Detect which cell encompasses the target text, then output its [X, Y] center coordinate. 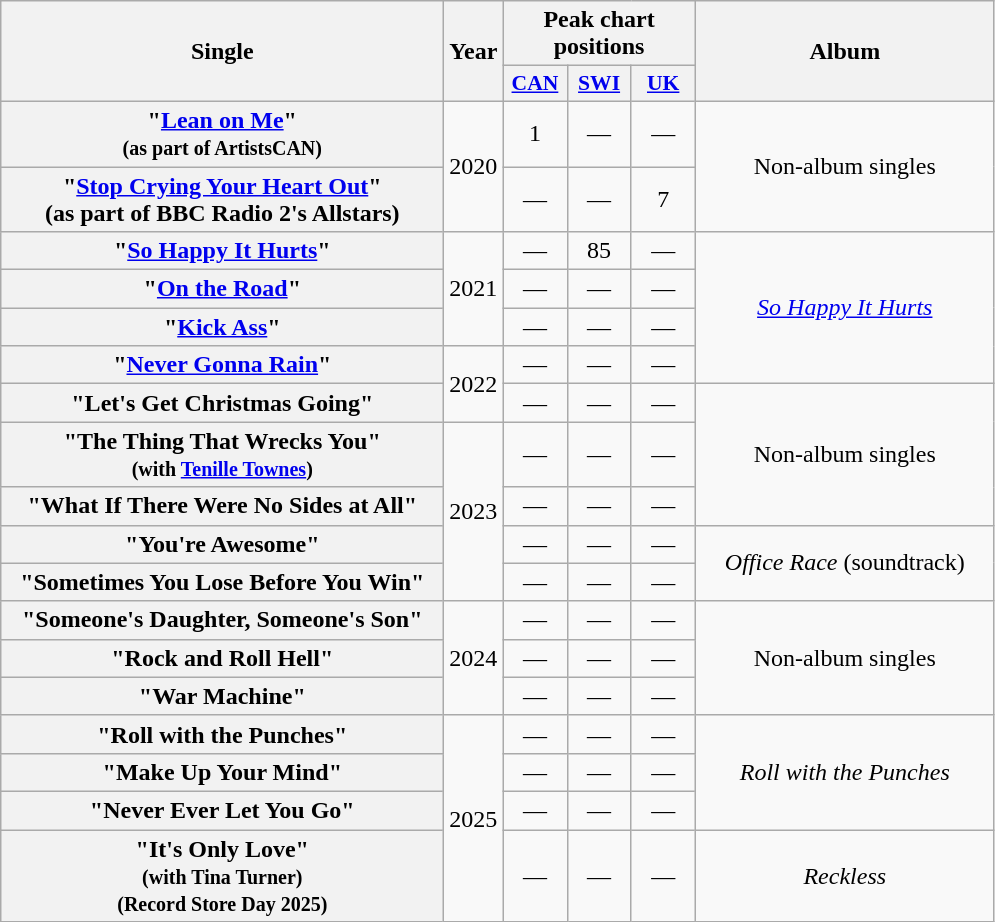
Office Race (soundtrack) [844, 563]
2022 [474, 384]
"Lean on Me"(as part of ArtistsCAN) [222, 134]
Peak chart positions [599, 34]
2024 [474, 658]
"Let's Get Christmas Going" [222, 403]
Reckless [844, 876]
2021 [474, 289]
"Someone's Daughter, Someone's Son" [222, 620]
SWI [599, 84]
"It's Only Love"(with Tina Turner)(Record Store Day 2025) [222, 876]
So Happy It Hurts [844, 308]
"Never Gonna Rain" [222, 365]
"So Happy It Hurts" [222, 251]
"Sometimes You Lose Before You Win" [222, 582]
2025 [474, 818]
"Make Up Your Mind" [222, 772]
"War Machine" [222, 696]
2023 [474, 512]
Single [222, 52]
"Stop Crying Your Heart Out"(as part of BBC Radio 2's Allstars) [222, 198]
UK [663, 84]
Album [844, 52]
1 [535, 134]
2020 [474, 166]
Roll with the Punches [844, 772]
"Kick Ass" [222, 327]
"The Thing That Wrecks You"(with Tenille Townes) [222, 454]
"What If There Were No Sides at All" [222, 506]
Year [474, 52]
7 [663, 198]
"On the Road" [222, 289]
"Roll with the Punches" [222, 734]
CAN [535, 84]
"Never Ever Let You Go" [222, 810]
"You're Awesome" [222, 544]
85 [599, 251]
"Rock and Roll Hell" [222, 658]
